Detect which cell encompasses the target text, then output its [X, Y] center coordinate. 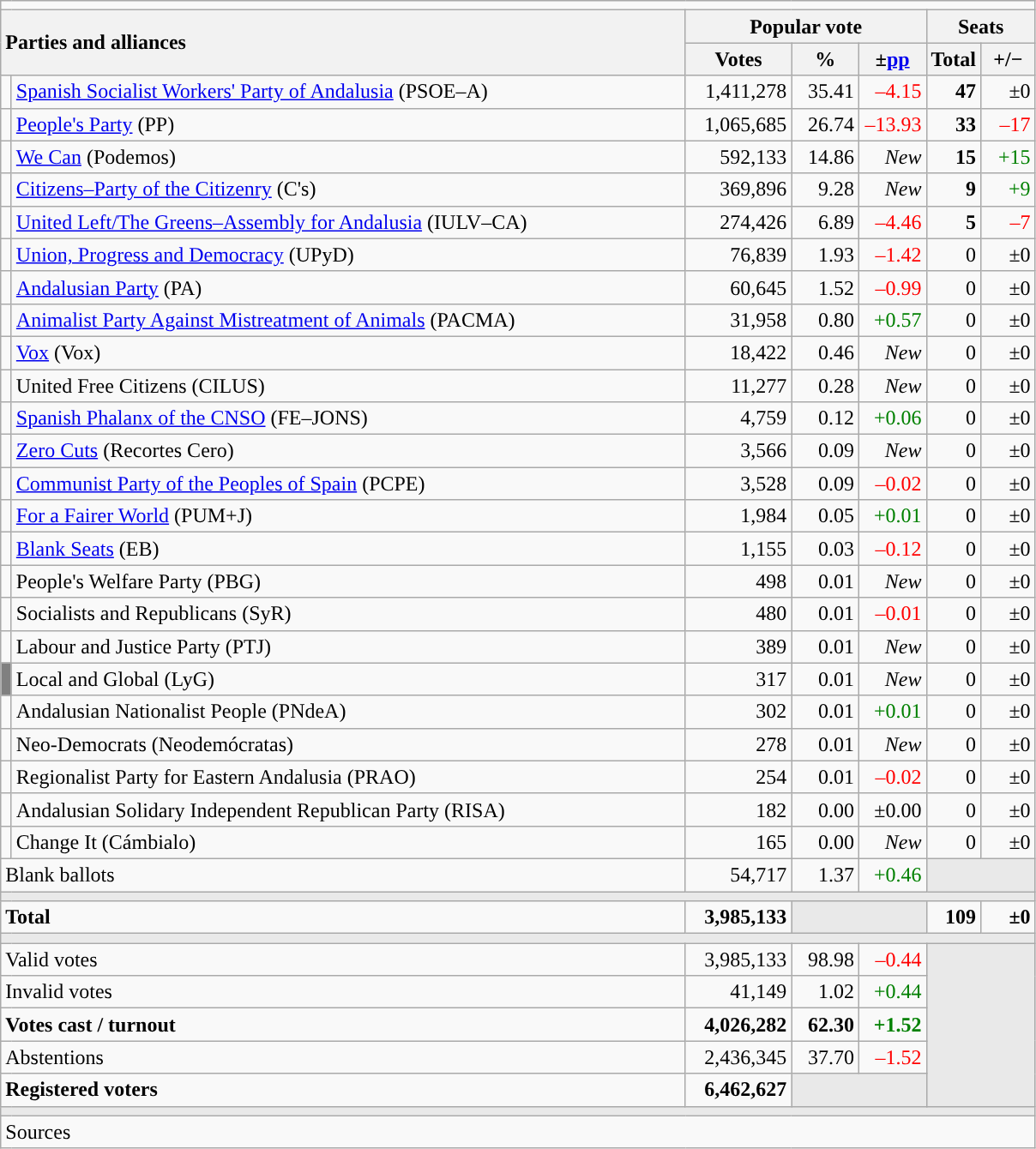
15 [954, 157]
317 [738, 679]
2,436,345 [738, 1057]
Regionalist Party for Eastern Andalusia (PRAO) [348, 777]
41,149 [738, 992]
369,896 [738, 189]
Local and Global (LyG) [348, 679]
United Left/The Greens–Assembly for Andalusia (IULV–CA) [348, 222]
76,839 [738, 255]
1.02 [825, 992]
26.74 [825, 124]
+0.44 [892, 992]
Vox (Vox) [348, 352]
498 [738, 581]
62.30 [825, 1025]
Andalusian Party (PA) [348, 287]
0.05 [825, 516]
Labour and Justice Party (PTJ) [348, 647]
5 [954, 222]
–0.12 [892, 549]
Union, Progress and Democracy (UPyD) [348, 255]
9 [954, 189]
–13.93 [892, 124]
254 [738, 777]
4,026,282 [738, 1025]
Votes [738, 59]
0.12 [825, 418]
We Can (Podemos) [348, 157]
–4.15 [892, 92]
6,462,627 [738, 1090]
–1.52 [892, 1057]
Sources [518, 1132]
+0.57 [892, 320]
People's Party (PP) [348, 124]
592,133 [738, 157]
0.80 [825, 320]
165 [738, 842]
4,759 [738, 418]
1.52 [825, 287]
+1.52 [892, 1025]
0.46 [825, 352]
302 [738, 712]
1,065,685 [738, 124]
1,411,278 [738, 92]
47 [954, 92]
35.41 [825, 92]
% [825, 59]
Change It (Cámbialo) [348, 842]
–1.42 [892, 255]
Blank Seats (EB) [348, 549]
3,566 [738, 451]
Citizens–Party of the Citizenry (C's) [348, 189]
1,984 [738, 516]
1.37 [825, 875]
Communist Party of the Peoples of Spain (PCPE) [348, 484]
278 [738, 744]
60,645 [738, 287]
+0.46 [892, 875]
389 [738, 647]
+15 [1009, 157]
18,422 [738, 352]
1.93 [825, 255]
Seats [981, 27]
Socialists and Republicans (SyR) [348, 614]
Blank ballots [343, 875]
3,528 [738, 484]
–0.01 [892, 614]
Invalid votes [343, 992]
–7 [1009, 222]
Spanish Socialist Workers' Party of Andalusia (PSOE–A) [348, 92]
480 [738, 614]
+0.06 [892, 418]
9.28 [825, 189]
Spanish Phalanx of the CNSO (FE–JONS) [348, 418]
98.98 [825, 960]
Andalusian Nationalist People (PNdeA) [348, 712]
0.28 [825, 385]
109 [954, 917]
37.70 [825, 1057]
Parties and alliances [343, 43]
–17 [1009, 124]
Votes cast / turnout [343, 1025]
0.03 [825, 549]
Animalist Party Against Mistreatment of Animals (PACMA) [348, 320]
+/− [1009, 59]
31,958 [738, 320]
Valid votes [343, 960]
±0.00 [892, 809]
274,426 [738, 222]
14.86 [825, 157]
Zero Cuts (Recortes Cero) [348, 451]
±pp [892, 59]
Neo-Democrats (Neodemócratas) [348, 744]
Popular vote [806, 27]
For a Fairer World (PUM+J) [348, 516]
182 [738, 809]
+9 [1009, 189]
–4.46 [892, 222]
United Free Citizens (CILUS) [348, 385]
People's Welfare Party (PBG) [348, 581]
–0.44 [892, 960]
–0.99 [892, 287]
Registered voters [343, 1090]
11,277 [738, 385]
Andalusian Solidary Independent Republican Party (RISA) [348, 809]
1,155 [738, 549]
33 [954, 124]
6.89 [825, 222]
Abstentions [343, 1057]
54,717 [738, 875]
